Determine the (x, y) coordinate at the center of the cell enclosing the given text.  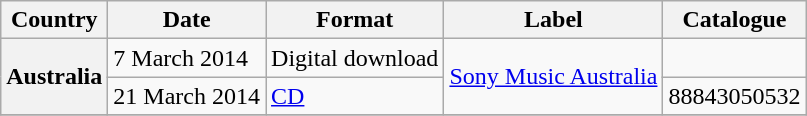
Format (355, 20)
Country (54, 20)
CD (355, 96)
Catalogue (734, 20)
Label (554, 20)
7 March 2014 (187, 58)
88843050532 (734, 96)
Sony Music Australia (554, 77)
Date (187, 20)
21 March 2014 (187, 96)
Australia (54, 77)
Digital download (355, 58)
